For the text-containing cell, return its midpoint in [x, y] coordinate format. 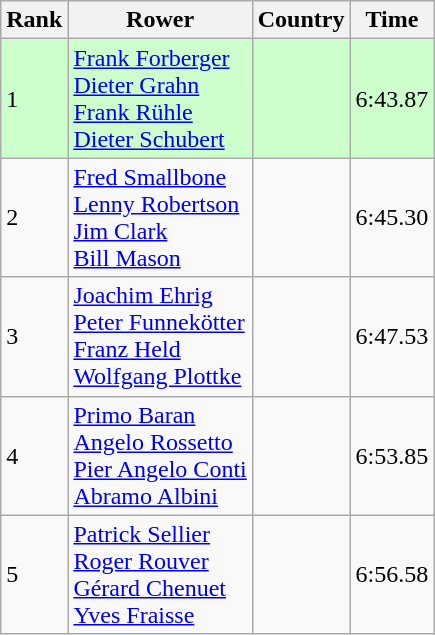
1 [34, 98]
6:45.30 [392, 218]
Joachim EhrigPeter FunnekötterFranz HeldWolfgang Plottke [160, 336]
Frank ForbergerDieter GrahnFrank RühleDieter Schubert [160, 98]
Rank [34, 20]
Country [301, 20]
6:56.58 [392, 574]
4 [34, 456]
6:43.87 [392, 98]
Rower [160, 20]
6:47.53 [392, 336]
Time [392, 20]
Fred SmallboneLenny RobertsonJim ClarkBill Mason [160, 218]
6:53.85 [392, 456]
5 [34, 574]
Primo BaranAngelo RossettoPier Angelo ContiAbramo Albini [160, 456]
Patrick SellierRoger RouverGérard ChenuetYves Fraisse [160, 574]
3 [34, 336]
2 [34, 218]
